Scan for the cell matching the given text and deliver its [X, Y] coordinate at center. 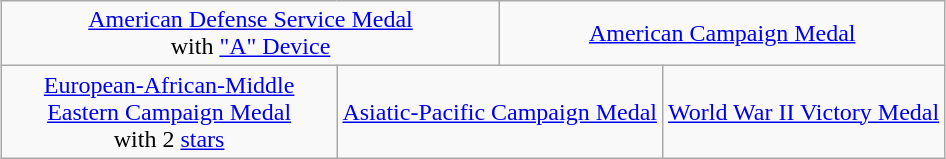
World War II Victory Medal [804, 112]
American Defense Service Medal with "A" Device [250, 34]
Asiatic-Pacific Campaign Medal [500, 112]
American Campaign Medal [722, 34]
European-African-MiddleEastern Campaign Medalwith 2 stars [169, 112]
